Capture the cell that displays the provided text and extract its [X, Y] central coordinate. 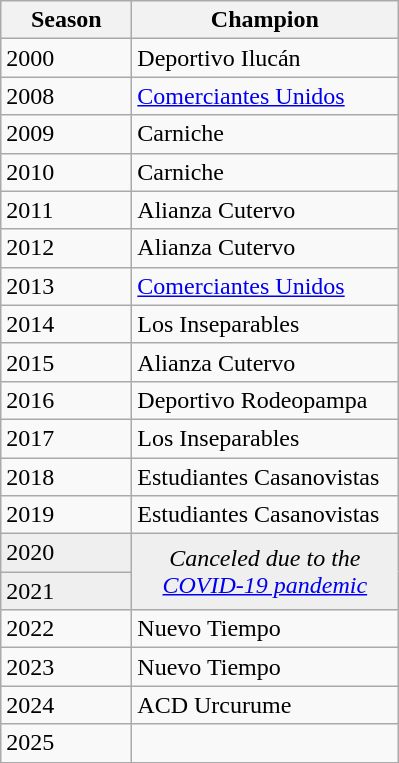
2013 [66, 286]
Deportivo Ilucán [265, 58]
2021 [66, 591]
Champion [265, 20]
2025 [66, 743]
2014 [66, 324]
Deportivo Rodeopampa [265, 400]
2020 [66, 553]
2018 [66, 477]
ACD Urcurume [265, 705]
Season [66, 20]
2019 [66, 515]
2024 [66, 705]
2008 [66, 96]
2012 [66, 248]
2015 [66, 362]
2011 [66, 210]
2022 [66, 629]
Canceled due to the COVID-19 pandemic [265, 572]
2000 [66, 58]
2009 [66, 134]
2023 [66, 667]
2010 [66, 172]
2016 [66, 400]
2017 [66, 438]
